Find where the given text appears and provide that cell's center as [x, y] coordinate. 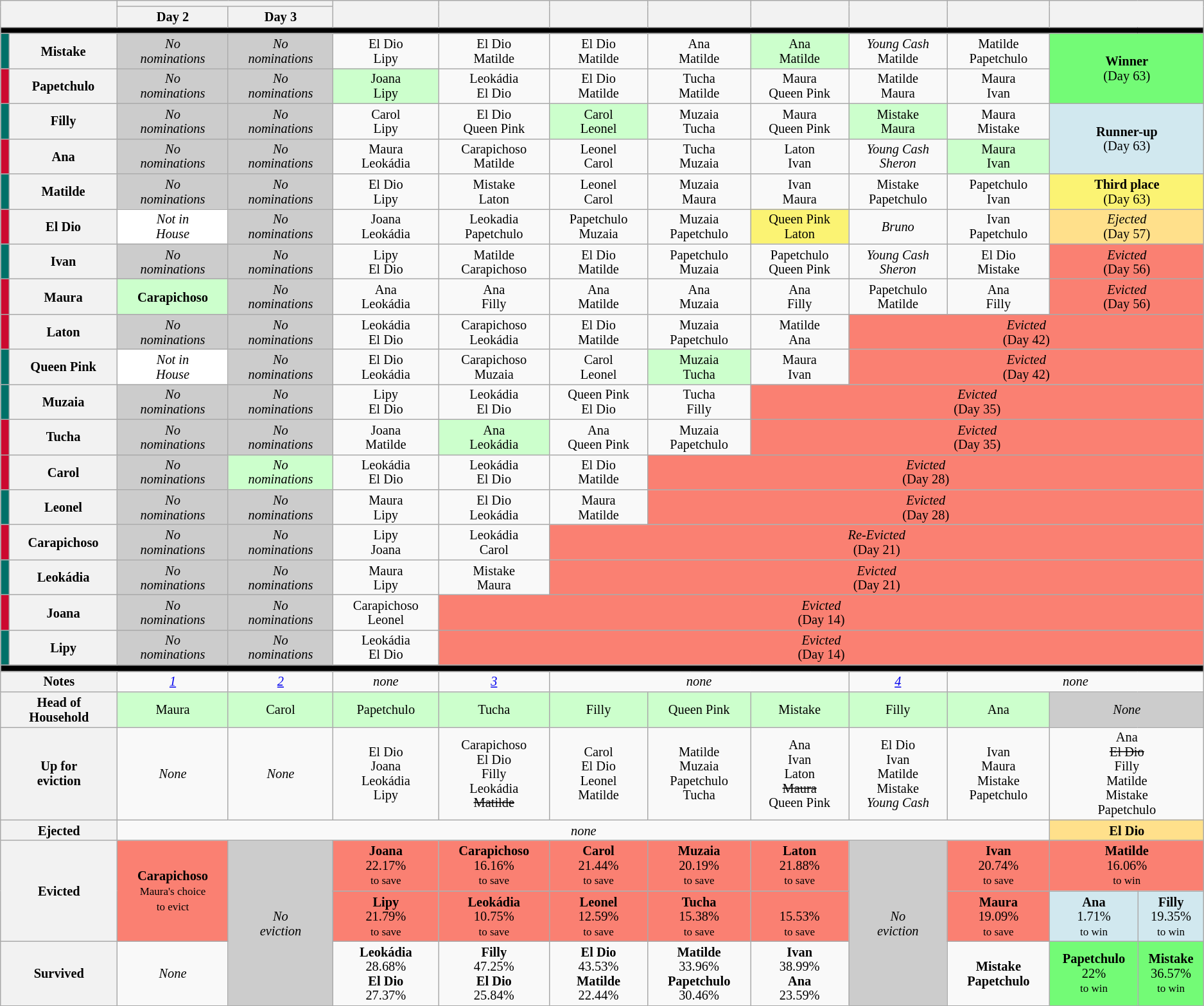
CarapichosoLeonel [386, 612]
IvanPapetchulo [999, 226]
Mistake36.57%to win [1171, 973]
LipyJoana [386, 542]
El Dio43.53%Matilde22.44% [598, 973]
MuzaiaMaura [699, 191]
MauraMistake [999, 121]
El DioIvanMatildeMistakeYoung Cash [898, 773]
PapetchuloQueen Pink [800, 262]
JoanaMatilde [386, 437]
Leonel12.59%to save [598, 917]
MauraLeokádia [386, 157]
Re-Evicted(Day 21) [876, 542]
Filly19.35%to win [1171, 917]
Matilde33.96%Papetchulo30.46% [699, 973]
LeokádiaCarol [494, 542]
Laton [63, 331]
IvanMaura [800, 191]
Muzaia20.19%to save [699, 865]
Bruno [898, 226]
CarolLipy [386, 121]
Joana [63, 612]
MauraMatilde [598, 507]
CarapichosoMatilde [494, 157]
Ivan20.74%to save [999, 865]
Leokádia10.75%to save [494, 917]
15.53%to save [800, 917]
Queen PinkLaton [800, 226]
Ejected [59, 830]
Carapichoso16.16%to save [494, 865]
Winner(Day 63) [1127, 68]
Lipy21.79%to save [386, 917]
MatildeAna [800, 331]
AnaQueen Pink [598, 437]
PapetchuloMatilde [898, 297]
4 [898, 681]
3 [494, 681]
El DioMistake [999, 262]
MistakeLaton [494, 191]
Matilde [63, 191]
2 [280, 681]
Muzaia [63, 402]
Young CashMatilde [898, 51]
MatildeMaura [898, 86]
PapetchuloIvan [999, 191]
LeokadiaPapetchulo [494, 226]
Day 2 [173, 17]
CarapichosoEl DioFillyLeokádiaMatilde [494, 773]
MatildeMuzaiaPapetchuloTucha [699, 773]
MatildeCarapichoso [494, 262]
Notes [59, 681]
Queen PinkEl Dio [598, 402]
Third place(Day 63) [1127, 191]
Runner-up(Day 63) [1127, 139]
Evicted(Day 21) [876, 578]
JoanaLipy [386, 86]
AnaMuzaia [699, 297]
Laton21.88%to save [800, 865]
Leokádia28.68%El Dio27.37% [386, 973]
Leonel [63, 507]
CarapichosoMaura's choiceto evict [173, 891]
Ivan [63, 262]
CarolEl DioLeonelMatilde [598, 773]
Tucha15.38%to save [699, 917]
TuchaMuzaia [699, 157]
AnaEl DioFillyMatildeMistakePapetchulo [1127, 773]
El DioQueen Pink [494, 121]
LatonIvan [800, 157]
Leokádia [63, 578]
TuchaMatilde [699, 86]
AnaIvanLaton MauraQueen Pink [800, 773]
El DioJoanaLeokádiaLipy [386, 773]
Ivan38.99%Ana23.59% [800, 973]
Ejected(Day 57) [1127, 226]
MatildePapetchulo [999, 51]
Up foreviction [59, 773]
Day 3 [280, 17]
1 [173, 681]
CarapichosoMuzaia [494, 367]
Evicted [59, 891]
Joana22.17%to save [386, 865]
Ana1.71%to win [1094, 917]
CarapichosoLeokádia [494, 331]
IvanMauraMistakePapetchulo [999, 773]
TuchaFilly [699, 402]
Matilde 16.06%to win [1127, 865]
Maura19.09%to save [999, 917]
Survived [59, 973]
Head ofHousehold [59, 709]
Lipy [63, 647]
JoanaLeokádia [386, 226]
Carol21.44%to save [598, 865]
Filly47.25%El Dio25.84% [494, 973]
Papetchulo22%to win [1094, 973]
